For the text-containing cell, return its midpoint in [X, Y] coordinate format. 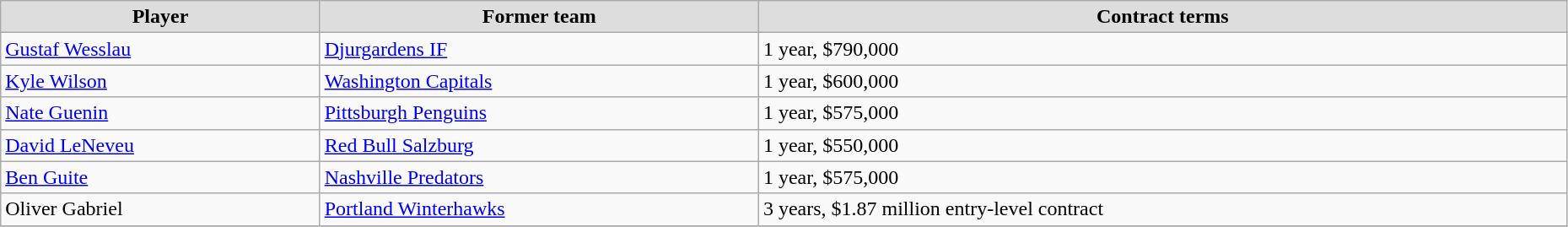
1 year, $550,000 [1162, 145]
Nashville Predators [539, 177]
Red Bull Salzburg [539, 145]
1 year, $600,000 [1162, 81]
Oliver Gabriel [160, 209]
Player [160, 17]
Djurgardens IF [539, 49]
Nate Guenin [160, 113]
Contract terms [1162, 17]
Kyle Wilson [160, 81]
Ben Guite [160, 177]
David LeNeveu [160, 145]
Gustaf Wesslau [160, 49]
Portland Winterhawks [539, 209]
Pittsburgh Penguins [539, 113]
Washington Capitals [539, 81]
1 year, $790,000 [1162, 49]
Former team [539, 17]
3 years, $1.87 million entry-level contract [1162, 209]
